Find where the given text appears and provide that cell's center as (X, Y) coordinate. 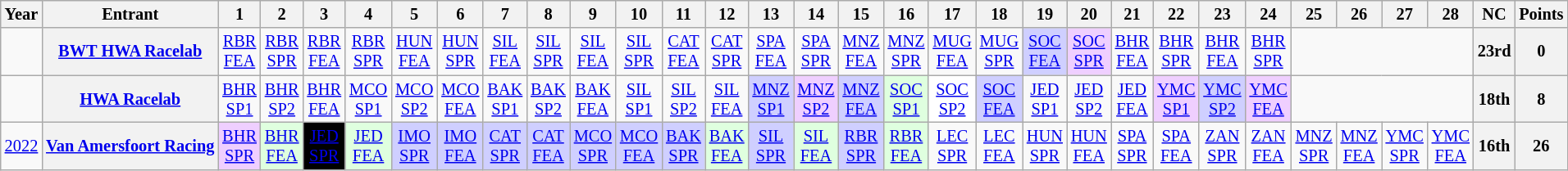
YMCSPR (1405, 146)
BHRSP2 (282, 99)
IMOFEA (460, 146)
IMOSPR (414, 146)
27 (1405, 14)
BHRSP1 (239, 99)
Points (1541, 14)
15 (861, 14)
1 (239, 14)
16 (905, 14)
MUGFEA (951, 52)
LECFEA (999, 146)
MNZSP2 (817, 99)
MUGSPR (999, 52)
13 (771, 14)
19 (1045, 14)
JEDSP1 (1045, 99)
16th (1494, 146)
BWT HWA Racelab (130, 52)
BAKSP2 (548, 99)
HWA Racelab (130, 99)
20 (1089, 14)
9 (593, 14)
BAKSP1 (505, 99)
Van Amersfoort Racing (130, 146)
3 (324, 14)
2022 (21, 146)
Year (21, 14)
MCOSP2 (414, 99)
25 (1314, 14)
BAKSPR (684, 146)
18th (1494, 99)
11 (684, 14)
ZANFEA (1268, 146)
JEDSPR (324, 146)
17 (951, 14)
7 (505, 14)
MNZSP1 (771, 99)
SILSP1 (639, 99)
5 (414, 14)
SILSP2 (684, 99)
Entrant (130, 14)
MCOSPR (593, 146)
MCOSP1 (368, 99)
NC (1494, 14)
SOCSP2 (951, 99)
0 (1541, 52)
JEDSP2 (1089, 99)
2 (282, 14)
6 (460, 14)
23rd (1494, 52)
ZANSPR (1222, 146)
14 (817, 14)
YMCSP1 (1176, 99)
24 (1268, 14)
SOCSPR (1089, 52)
23 (1222, 14)
21 (1133, 14)
4 (368, 14)
SOCSP1 (905, 99)
18 (999, 14)
10 (639, 14)
LECSPR (951, 146)
12 (727, 14)
22 (1176, 14)
28 (1451, 14)
YMCSP2 (1222, 99)
